Find where the given text appears and provide that cell's center as (x, y) coordinate. 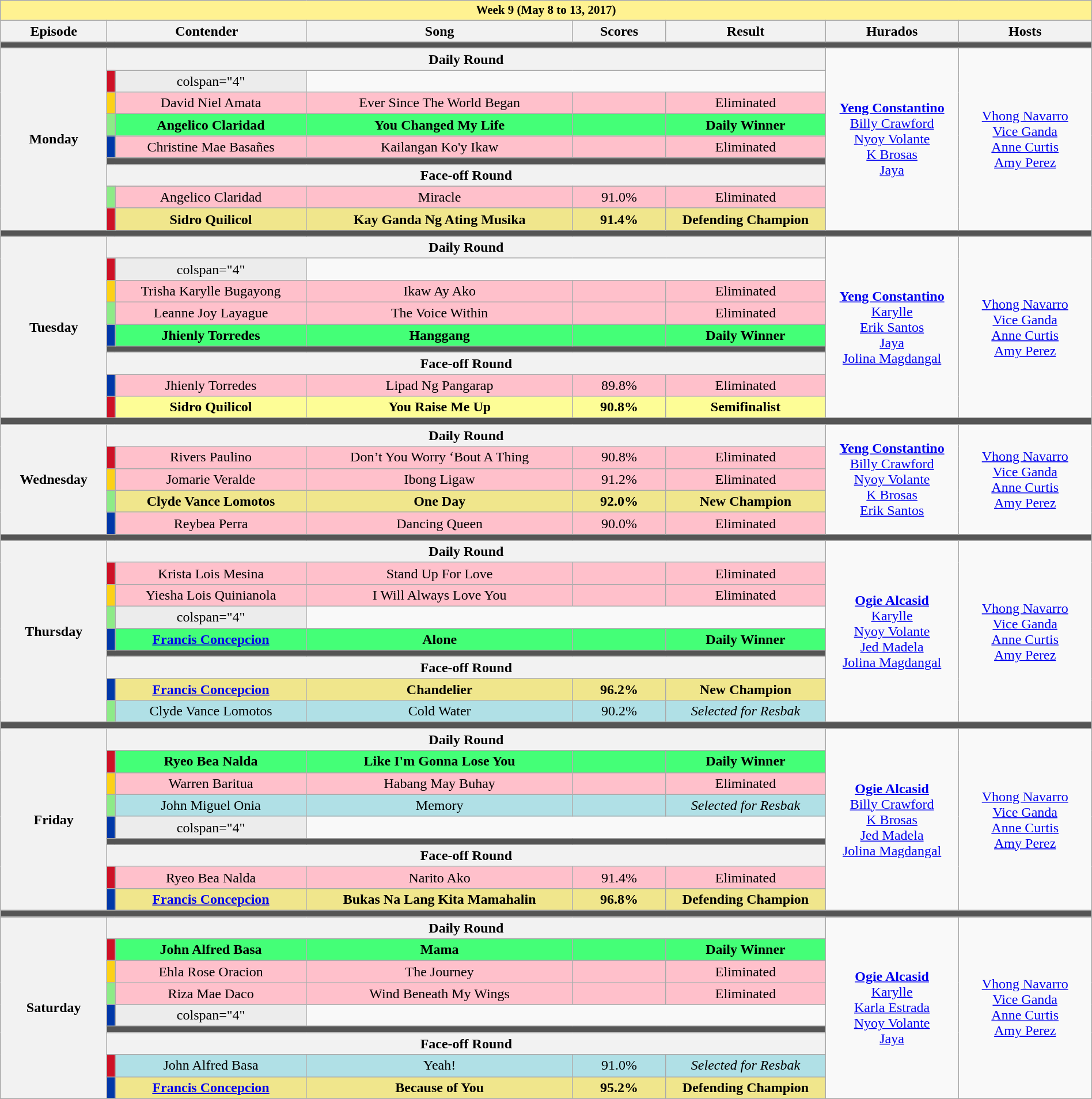
Tuesday (54, 327)
Kay Ganda Ng Ating Musika (439, 219)
Friday (54, 820)
95.2% (619, 1087)
You Changed My Life (439, 125)
Yeah! (439, 1066)
Chandelier (439, 689)
Ogie AlcasidBilly CrawfordK BrosasJed MadelaJolina Magdangal (892, 820)
Habang May Buhay (439, 783)
Krista Lois Mesina (211, 573)
Wednesday (54, 479)
John Miguel Onia (211, 805)
Reybea Perra (211, 523)
Yeng ConstantinoBilly CrawfordNyoy VolanteK BrosasErik Santos (892, 479)
Dancing Queen (439, 523)
90.0% (619, 523)
Ogie AlcasidKarylleNyoy VolanteJed MadelaJolina Magdangal (892, 631)
Because of You (439, 1087)
92.0% (619, 501)
Wind Beneath My Wings (439, 994)
Ever Since The World Began (439, 103)
The Journey (439, 972)
89.8% (619, 385)
Mama (439, 950)
Christine Mae Basañes (211, 147)
You Raise Me Up (439, 407)
Jomarie Veralde (211, 479)
Monday (54, 139)
Hanggang (439, 335)
96.2% (619, 689)
90.2% (619, 711)
Scores (619, 31)
Memory (439, 805)
Lipad Ng Pangarap (439, 385)
Semifinalist (745, 407)
David Niel Amata (211, 103)
Like I'm Gonna Lose You (439, 761)
Miracle (439, 197)
Contender (207, 31)
Rivers Paulino (211, 457)
Trisha Karylle Bugayong (211, 291)
Yeng ConstantinoKarylleErik SantosJayaJolina Magdangal (892, 327)
Hurados (892, 31)
Alone (439, 639)
Week 9 (May 8 to 13, 2017) (546, 10)
Result (745, 31)
Episode (54, 31)
Kailangan Ko'y Ikaw (439, 147)
91.2% (619, 479)
Bukas Na Lang Kita Mamahalin (439, 900)
Ehla Rose Oracion (211, 972)
Song (439, 31)
I Will Always Love You (439, 596)
Saturday (54, 1008)
Leanne Joy Layague (211, 313)
Ibong Ligaw (439, 479)
Yeng ConstantinoBilly CrawfordNyoy VolanteK BrosasJaya (892, 139)
Stand Up For Love (439, 573)
Hosts (1025, 31)
Riza Mae Daco (211, 994)
The Voice Within (439, 313)
Ikaw Ay Ako (439, 291)
Warren Baritua (211, 783)
Don’t You Worry ‘Bout A Thing (439, 457)
Cold Water (439, 711)
Thursday (54, 631)
Narito Ako (439, 877)
Ogie AlcasidKarylleKarla EstradaNyoy VolanteJaya (892, 1008)
96.8% (619, 900)
Yiesha Lois Quinianola (211, 596)
One Day (439, 501)
